Determine the [x, y] coordinate at the center of the cell enclosing the given text.  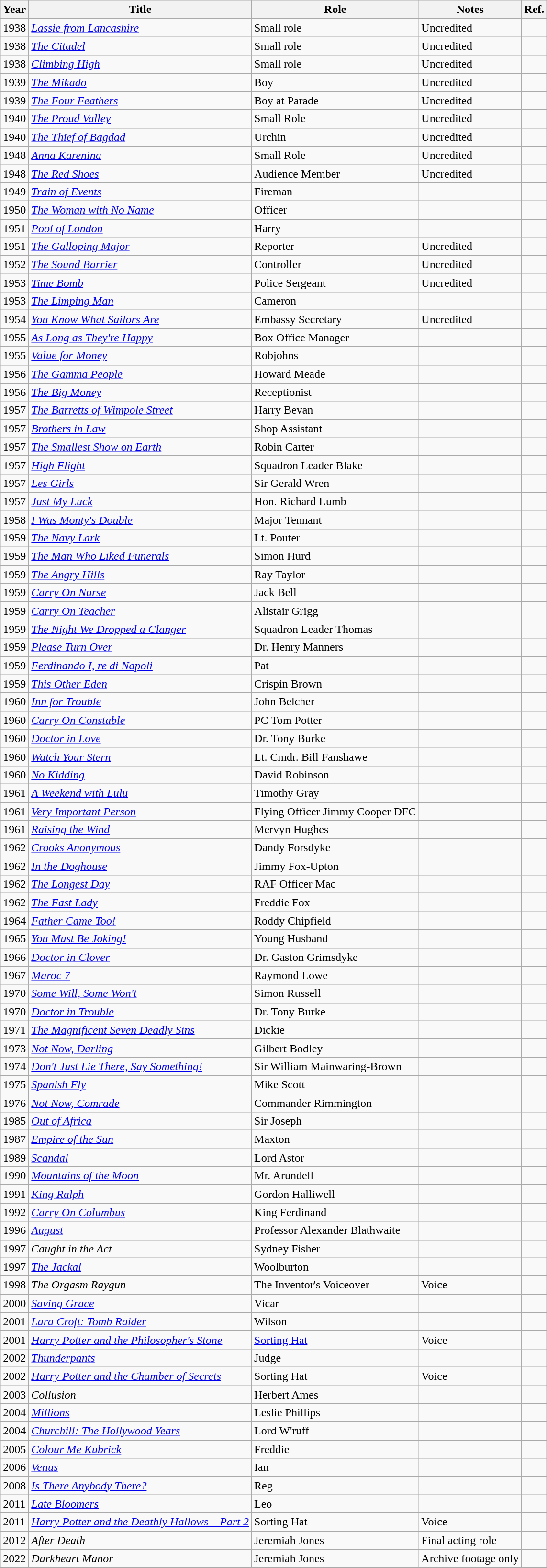
Howard Meade [335, 374]
Herbert Ames [335, 1395]
Officer [335, 210]
The Navy Lark [140, 538]
You Must Be Joking! [140, 939]
Dr. Gaston Grimsdyke [335, 957]
2006 [14, 1467]
Very Important Person [140, 812]
The Jackal [140, 1267]
Gilbert Bodley [335, 1048]
Not Now, Darling [140, 1048]
Simon Hurd [335, 556]
Ref. [534, 10]
1966 [14, 957]
Sir Gerald Wren [335, 483]
Raising the Wind [140, 830]
Venus [140, 1467]
Scandal [140, 1158]
Les Girls [140, 483]
Doctor in Love [140, 738]
1976 [14, 1103]
1965 [14, 939]
Ian [335, 1467]
John Belcher [335, 702]
August [140, 1230]
Reg [335, 1486]
1954 [14, 319]
Saving Grace [140, 1303]
Don't Just Lie There, Say Something! [140, 1066]
Harry [335, 228]
Roddy Chipfield [335, 921]
The Barretts of Wimpole Street [140, 410]
Out of Africa [140, 1121]
1991 [14, 1194]
Carry On Constable [140, 720]
Title [140, 10]
1958 [14, 519]
Dr. Henry Manners [335, 647]
David Robinson [335, 775]
Maroc 7 [140, 975]
Carry On Columbus [140, 1212]
Police Sergeant [335, 283]
Is There Anybody There? [140, 1486]
The Longest Day [140, 884]
Embassy Secretary [335, 319]
Dandy Forsdyke [335, 848]
RAF Officer Mac [335, 884]
Just My Luck [140, 501]
Crooks Anonymous [140, 848]
2003 [14, 1395]
Watch Your Stern [140, 756]
Train of Events [140, 192]
Notes [470, 10]
Leslie Phillips [335, 1413]
Freddie Fox [335, 902]
Crispin Brown [335, 684]
The Orgasm Raygun [140, 1285]
Please Turn Over [140, 647]
Wilson [335, 1321]
The Angry Hills [140, 575]
Anna Karenina [140, 155]
Harry Bevan [335, 410]
Value for Money [140, 356]
Woolburton [335, 1267]
Audience Member [335, 173]
The Fast Lady [140, 902]
1975 [14, 1084]
Thunderpants [140, 1358]
Hon. Richard Lumb [335, 501]
Father Came Too! [140, 921]
1952 [14, 265]
1992 [14, 1212]
Colour Me Kubrick [140, 1449]
1996 [14, 1230]
As Long as They're Happy [140, 338]
Sir William Mainwaring-Brown [335, 1066]
1985 [14, 1121]
Inn for Trouble [140, 702]
1973 [14, 1048]
Darkheart Manor [140, 1558]
Robjohns [335, 356]
The Red Shoes [140, 173]
Freddie [335, 1449]
Doctor in Trouble [140, 1012]
Not Now, Comrade [140, 1103]
Maxton [335, 1139]
Urchin [335, 137]
The Mikado [140, 82]
The Woman with No Name [140, 210]
PC Tom Potter [335, 720]
Lt. Pouter [335, 538]
Boy at Parade [335, 101]
Young Husband [335, 939]
Harry Potter and the Chamber of Secrets [140, 1376]
Boy [335, 82]
Lassie from Lancashire [140, 28]
High Flight [140, 465]
The Night We Dropped a Clanger [140, 629]
A Weekend with Lulu [140, 793]
Shop Assistant [335, 429]
King Ferdinand [335, 1212]
Professor Alexander Blathwaite [335, 1230]
Reporter [335, 247]
1950 [14, 210]
Final acting role [470, 1540]
The Big Money [140, 392]
Lara Croft: Tomb Raider [140, 1321]
Mr. Arundell [335, 1176]
Pat [335, 666]
Sydney Fisher [335, 1249]
Brothers in Law [140, 429]
Raymond Lowe [335, 975]
The Thief of Bagdad [140, 137]
Lt. Cmdr. Bill Fanshawe [335, 756]
1990 [14, 1176]
The Gamma People [140, 374]
1967 [14, 975]
Flying Officer Jimmy Cooper DFC [335, 812]
Time Bomb [140, 283]
Harry Potter and the Philosopher's Stone [140, 1340]
1987 [14, 1139]
Climbing High [140, 64]
The Four Feathers [140, 101]
Collusion [140, 1395]
Doctor in Clover [140, 957]
King Ralph [140, 1194]
Pool of London [140, 228]
The Limping Man [140, 301]
The Smallest Show on Earth [140, 447]
Carry On Teacher [140, 611]
The Citadel [140, 46]
I Was Monty's Double [140, 519]
Lord Astor [335, 1158]
Churchill: The Hollywood Years [140, 1431]
Year [14, 10]
Millions [140, 1413]
Leo [335, 1504]
1974 [14, 1066]
Ferdinando I, re di Napoli [140, 666]
Receptionist [335, 392]
1964 [14, 921]
Judge [335, 1358]
Carry On Nurse [140, 593]
Squadron Leader Thomas [335, 629]
After Death [140, 1540]
Role [335, 10]
Simon Russell [335, 993]
In the Doghouse [140, 866]
Major Tennant [335, 519]
Jimmy Fox-Upton [335, 866]
Ray Taylor [335, 575]
Controller [335, 265]
2008 [14, 1486]
Dickie [335, 1030]
1989 [14, 1158]
Robin Carter [335, 447]
Mervyn Hughes [335, 830]
This Other Eden [140, 684]
Cameron [335, 301]
Spanish Fly [140, 1084]
The Inventor's Voiceover [335, 1285]
No Kidding [140, 775]
Caught in the Act [140, 1249]
2005 [14, 1449]
Mike Scott [335, 1084]
The Sound Barrier [140, 265]
Vicar [335, 1303]
1998 [14, 1285]
1949 [14, 192]
Harry Potter and the Deathly Hallows – Part 2 [140, 1522]
Fireman [335, 192]
Jack Bell [335, 593]
Box Office Manager [335, 338]
The Proud Valley [140, 119]
Archive footage only [470, 1558]
Commander Rimmington [335, 1103]
Late Bloomers [140, 1504]
The Magnificent Seven Deadly Sins [140, 1030]
Gordon Halliwell [335, 1194]
The Galloping Major [140, 247]
1971 [14, 1030]
Alistair Grigg [335, 611]
Timothy Gray [335, 793]
2000 [14, 1303]
Sir Joseph [335, 1121]
2022 [14, 1558]
2012 [14, 1540]
You Know What Sailors Are [140, 319]
Squadron Leader Blake [335, 465]
Empire of the Sun [140, 1139]
Some Will, Some Won't [140, 993]
Mountains of the Moon [140, 1176]
The Man Who Liked Funerals [140, 556]
Lord W'ruff [335, 1431]
